From the cell containing the given text, extract its center point as (X, Y) coordinate. 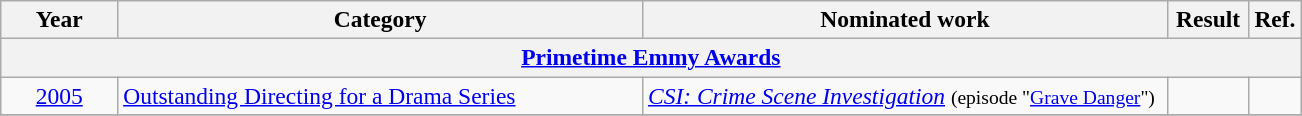
Outstanding Directing for a Drama Series (380, 95)
Year (60, 19)
Nominated work (906, 19)
2005 (60, 95)
CSI: Crime Scene Investigation (episode "Grave Danger") (906, 95)
Primetime Emmy Awards (651, 57)
Ref. (1275, 19)
Category (380, 19)
Result (1208, 19)
